Search for the cell housing the specified text and yield its [X, Y] center coordinate. 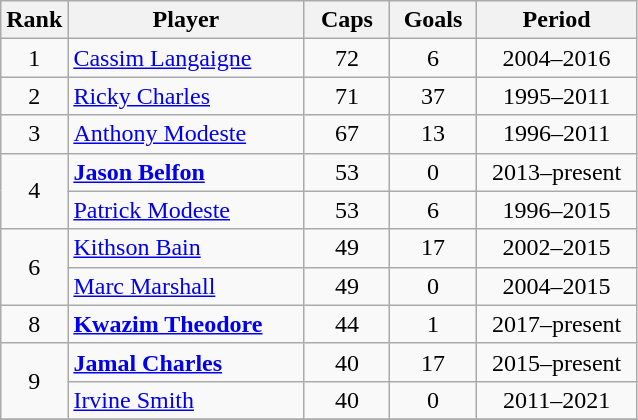
44 [347, 324]
Kwazim Theodore [186, 324]
Irvine Smith [186, 400]
Goals [433, 20]
Marc Marshall [186, 286]
Anthony Modeste [186, 134]
67 [347, 134]
2013–present [556, 172]
9 [34, 381]
Patrick Modeste [186, 210]
Ricky Charles [186, 96]
72 [347, 58]
3 [34, 134]
13 [433, 134]
2004–2016 [556, 58]
4 [34, 191]
Rank [34, 20]
2011–2021 [556, 400]
8 [34, 324]
2002–2015 [556, 248]
2015–present [556, 362]
1996–2011 [556, 134]
2017–present [556, 324]
Jason Belfon [186, 172]
Cassim Langaigne [186, 58]
Kithson Bain [186, 248]
Jamal Charles [186, 362]
1996–2015 [556, 210]
37 [433, 96]
Player [186, 20]
Caps [347, 20]
71 [347, 96]
1995–2011 [556, 96]
2 [34, 96]
2004–2015 [556, 286]
Period [556, 20]
